Scan for the cell matching the given text and deliver its (x, y) coordinate at center. 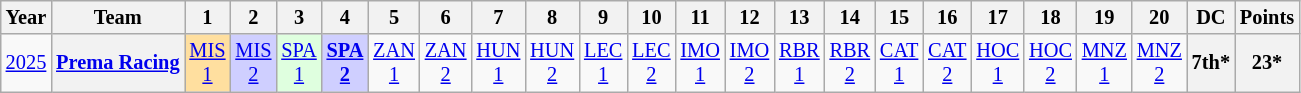
13 (799, 17)
HUN1 (498, 63)
CAT1 (899, 63)
6 (446, 17)
23* (1267, 63)
LEC1 (603, 63)
9 (603, 17)
8 (552, 17)
18 (1050, 17)
MIS2 (253, 63)
MNZ1 (1104, 63)
11 (700, 17)
SPA1 (298, 63)
16 (947, 17)
HUN2 (552, 63)
RBR2 (850, 63)
12 (750, 17)
20 (1160, 17)
HOC1 (998, 63)
2 (253, 17)
IMO2 (750, 63)
HOC2 (1050, 63)
7th* (1211, 63)
17 (998, 17)
3 (298, 17)
CAT2 (947, 63)
4 (346, 17)
SPA2 (346, 63)
LEC2 (651, 63)
IMO1 (700, 63)
10 (651, 17)
1 (207, 17)
7 (498, 17)
19 (1104, 17)
5 (394, 17)
MIS1 (207, 63)
Prema Racing (118, 63)
Year (26, 17)
Team (118, 17)
14 (850, 17)
Points (1267, 17)
ZAN2 (446, 63)
2025 (26, 63)
15 (899, 17)
MNZ2 (1160, 63)
RBR1 (799, 63)
ZAN1 (394, 63)
DC (1211, 17)
